For the text-containing cell, return its midpoint in [x, y] coordinate format. 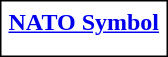
NATO Symbol [84, 22]
